Pinpoint the cell where the given text exists, returning its (X, Y) midpoint coordinate. 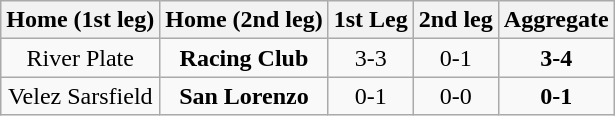
2nd leg (456, 20)
Racing Club (244, 58)
River Plate (80, 58)
Velez Sarsfield (80, 96)
3-3 (370, 58)
Home (2nd leg) (244, 20)
0-0 (456, 96)
1st Leg (370, 20)
San Lorenzo (244, 96)
Home (1st leg) (80, 20)
Aggregate (556, 20)
3-4 (556, 58)
